Scan for the cell matching the given text and deliver its [X, Y] coordinate at center. 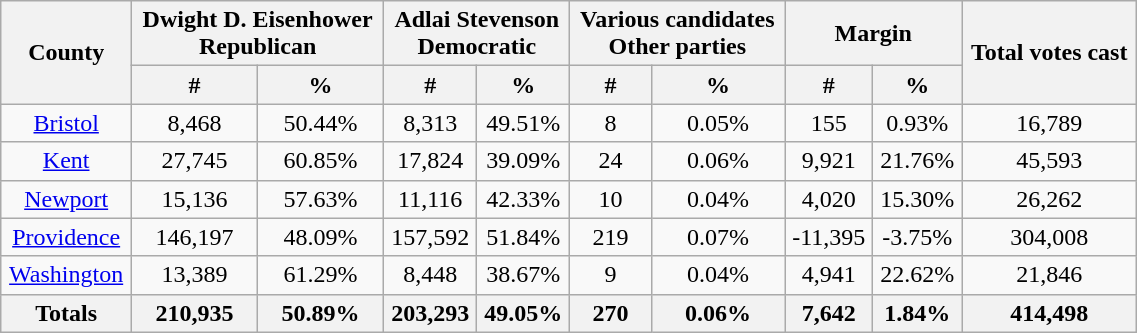
8,313 [430, 123]
4,020 [829, 199]
24 [610, 161]
15.30% [918, 199]
8,468 [195, 123]
304,008 [1050, 237]
Kent [66, 161]
155 [829, 123]
0.93% [918, 123]
13,389 [195, 275]
17,824 [430, 161]
27,745 [195, 161]
9,921 [829, 161]
42.33% [524, 199]
Dwight D. EisenhowerRepublican [258, 34]
203,293 [430, 313]
38.67% [524, 275]
10 [610, 199]
Newport [66, 199]
Totals [66, 313]
1.84% [918, 313]
61.29% [321, 275]
Adlai StevensonDemocratic [477, 34]
Washington [66, 275]
15,136 [195, 199]
21.76% [918, 161]
Providence [66, 237]
8,448 [430, 275]
45,593 [1050, 161]
57.63% [321, 199]
7,642 [829, 313]
51.84% [524, 237]
49.51% [524, 123]
39.09% [524, 161]
0.07% [718, 237]
Total votes cast [1050, 52]
48.09% [321, 237]
Margin [874, 34]
Various candidatesOther parties [678, 34]
270 [610, 313]
157,592 [430, 237]
210,935 [195, 313]
60.85% [321, 161]
22.62% [918, 275]
414,498 [1050, 313]
Bristol [66, 123]
49.05% [524, 313]
0.05% [718, 123]
-11,395 [829, 237]
219 [610, 237]
4,941 [829, 275]
50.44% [321, 123]
50.89% [321, 313]
-3.75% [918, 237]
21,846 [1050, 275]
26,262 [1050, 199]
8 [610, 123]
9 [610, 275]
11,116 [430, 199]
County [66, 52]
16,789 [1050, 123]
146,197 [195, 237]
